Return the [X, Y] coordinate for the center point of the cell that contains the specified text.  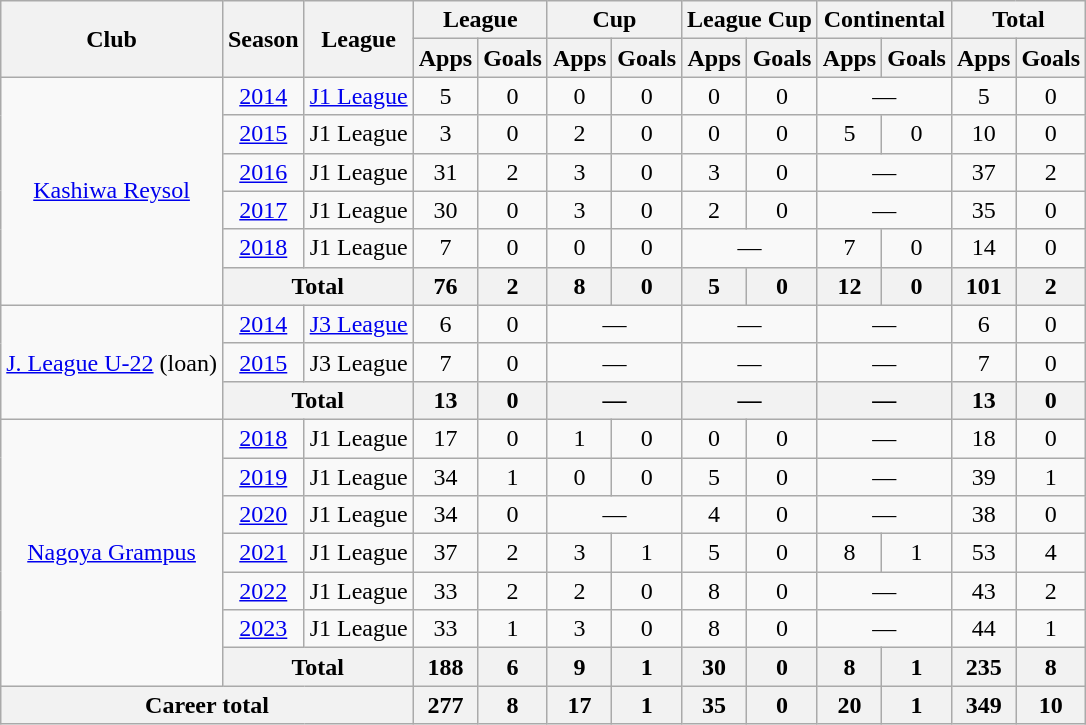
Cup [614, 20]
2019 [263, 477]
18 [983, 438]
101 [983, 286]
39 [983, 477]
76 [445, 286]
Season [263, 39]
349 [983, 705]
2020 [263, 515]
277 [445, 705]
14 [983, 248]
Club [112, 39]
9 [579, 667]
20 [849, 705]
Career total [207, 705]
Nagoya Grampus [112, 552]
12 [849, 286]
44 [983, 629]
2016 [263, 172]
League Cup [750, 20]
Kashiwa Reysol [112, 191]
53 [983, 553]
43 [983, 591]
38 [983, 515]
2021 [263, 553]
Continental [884, 20]
J. League U-22 (loan) [112, 362]
188 [445, 667]
235 [983, 667]
2017 [263, 210]
2022 [263, 591]
31 [445, 172]
2023 [263, 629]
